Find where the given text appears and provide that cell's center as [x, y] coordinate. 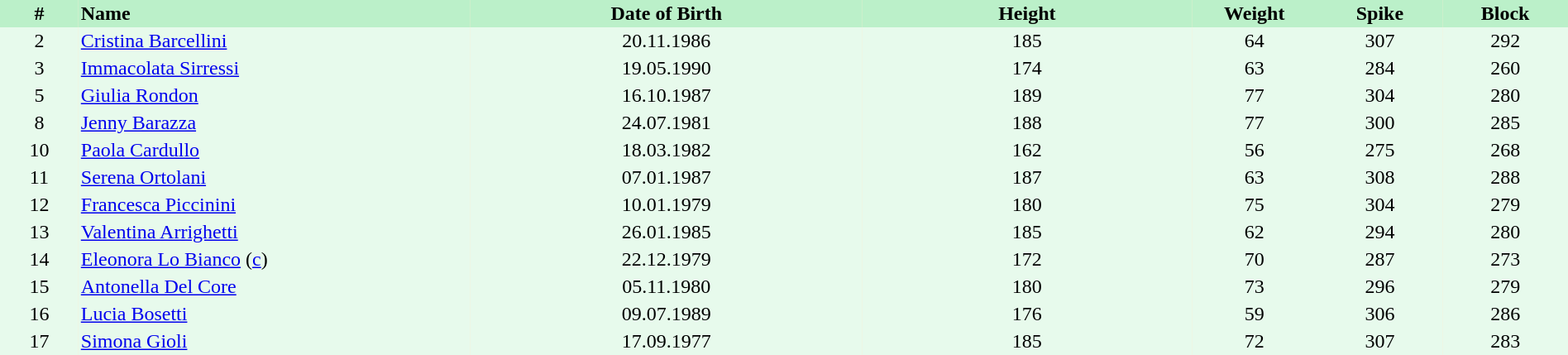
172 [1027, 260]
162 [1027, 151]
286 [1505, 314]
292 [1505, 41]
Eleonora Lo Bianco (c) [275, 260]
12 [40, 205]
Height [1027, 13]
296 [1380, 286]
Paola Cardullo [275, 151]
308 [1380, 177]
Cristina Barcellini [275, 41]
Antonella Del Core [275, 286]
187 [1027, 177]
Francesca Piccinini [275, 205]
59 [1255, 314]
56 [1255, 151]
Simona Gioli [275, 341]
26.01.1985 [667, 232]
18.03.1982 [667, 151]
70 [1255, 260]
Lucia Bosetti [275, 314]
19.05.1990 [667, 68]
Spike [1380, 13]
09.07.1989 [667, 314]
62 [1255, 232]
Block [1505, 13]
288 [1505, 177]
14 [40, 260]
64 [1255, 41]
73 [1255, 286]
273 [1505, 260]
17 [40, 341]
3 [40, 68]
Giulia Rondon [275, 96]
260 [1505, 68]
# [40, 13]
11 [40, 177]
24.07.1981 [667, 122]
Serena Ortolani [275, 177]
Valentina Arrighetti [275, 232]
285 [1505, 122]
Immacolata Sirressi [275, 68]
283 [1505, 341]
20.11.1986 [667, 41]
5 [40, 96]
16 [40, 314]
284 [1380, 68]
189 [1027, 96]
176 [1027, 314]
16.10.1987 [667, 96]
174 [1027, 68]
22.12.1979 [667, 260]
188 [1027, 122]
72 [1255, 341]
268 [1505, 151]
Jenny Barazza [275, 122]
10.01.1979 [667, 205]
15 [40, 286]
294 [1380, 232]
8 [40, 122]
306 [1380, 314]
17.09.1977 [667, 341]
05.11.1980 [667, 286]
75 [1255, 205]
300 [1380, 122]
13 [40, 232]
10 [40, 151]
07.01.1987 [667, 177]
Date of Birth [667, 13]
Name [275, 13]
2 [40, 41]
287 [1380, 260]
275 [1380, 151]
Weight [1255, 13]
